Scan for the cell matching the given text and deliver its (x, y) coordinate at center. 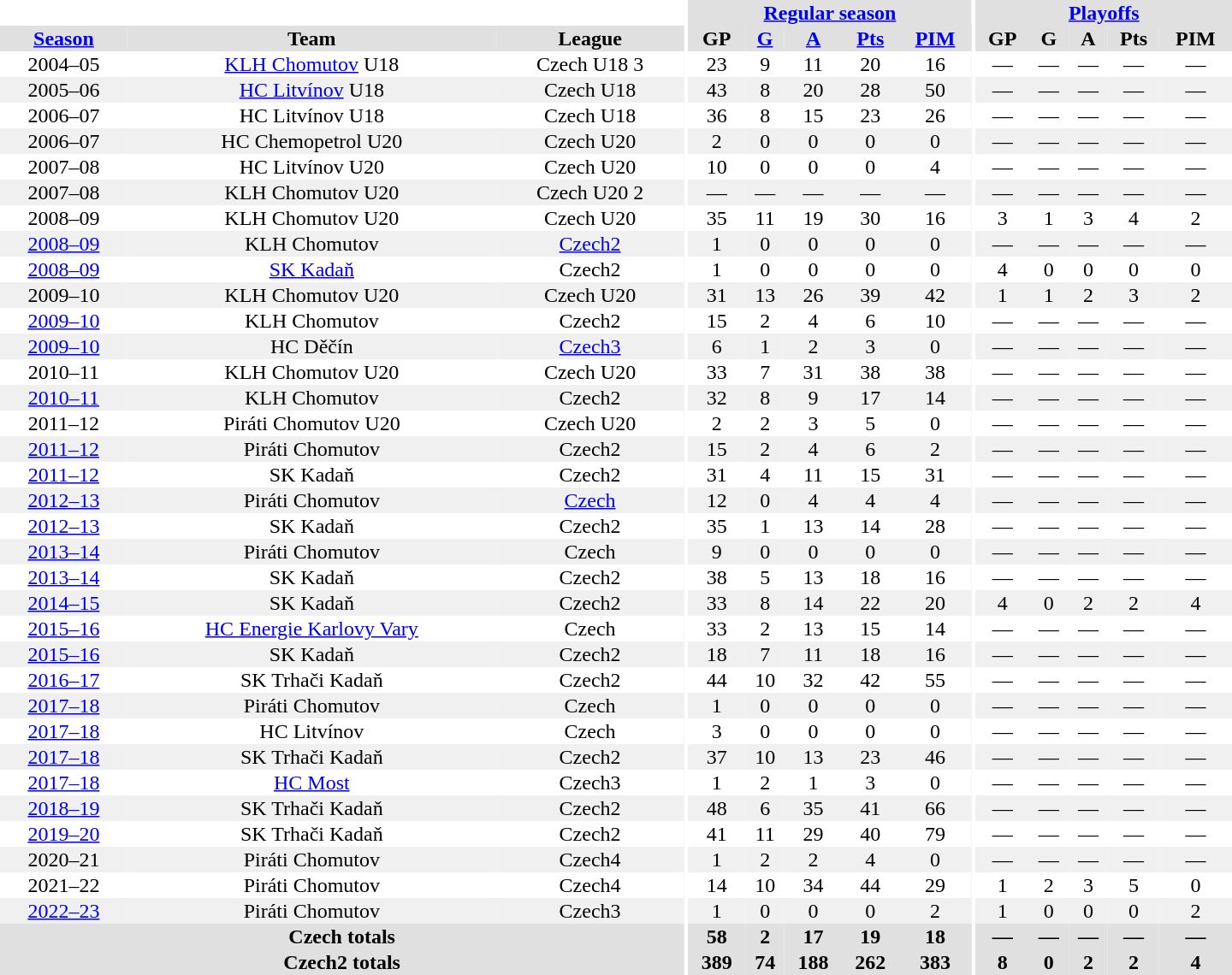
2016–17 (63, 680)
HC Litvínov U20 (311, 167)
HC Litvínov (311, 731)
22 (871, 603)
HC Most (311, 783)
2018–19 (63, 808)
2022–23 (63, 911)
46 (936, 757)
2004–05 (63, 64)
262 (871, 962)
12 (717, 500)
Czech U18 3 (590, 64)
Season (63, 38)
League (590, 38)
43 (717, 90)
37 (717, 757)
79 (936, 834)
30 (871, 218)
2021–22 (63, 885)
50 (936, 90)
Playoffs (1104, 13)
389 (717, 962)
55 (936, 680)
Regular season (830, 13)
2020–21 (63, 860)
2005–06 (63, 90)
66 (936, 808)
383 (936, 962)
74 (765, 962)
34 (813, 885)
HC Energie Karlovy Vary (311, 629)
Team (311, 38)
36 (717, 115)
39 (871, 295)
Piráti Chomutov U20 (311, 423)
Czech totals (342, 937)
Czech2 totals (342, 962)
48 (717, 808)
HC Děčín (311, 346)
Czech U20 2 (590, 192)
40 (871, 834)
58 (717, 937)
HC Chemopetrol U20 (311, 141)
188 (813, 962)
2019–20 (63, 834)
2014–15 (63, 603)
KLH Chomutov U18 (311, 64)
